Pinpoint the cell where the given text exists, returning its [x, y] midpoint coordinate. 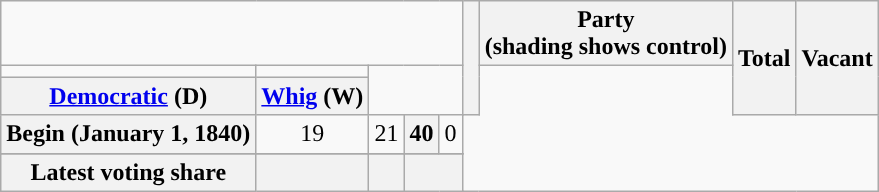
19 [312, 134]
Party(shading shows control) [606, 34]
Whig (W) [312, 96]
40 [422, 134]
Total [764, 58]
Vacant [837, 58]
Democratic (D) [128, 96]
0 [450, 134]
21 [386, 134]
Begin (January 1, 1840) [128, 134]
Latest voting share [128, 172]
